Locate the cell with the specified text and output its [X, Y] center coordinate. 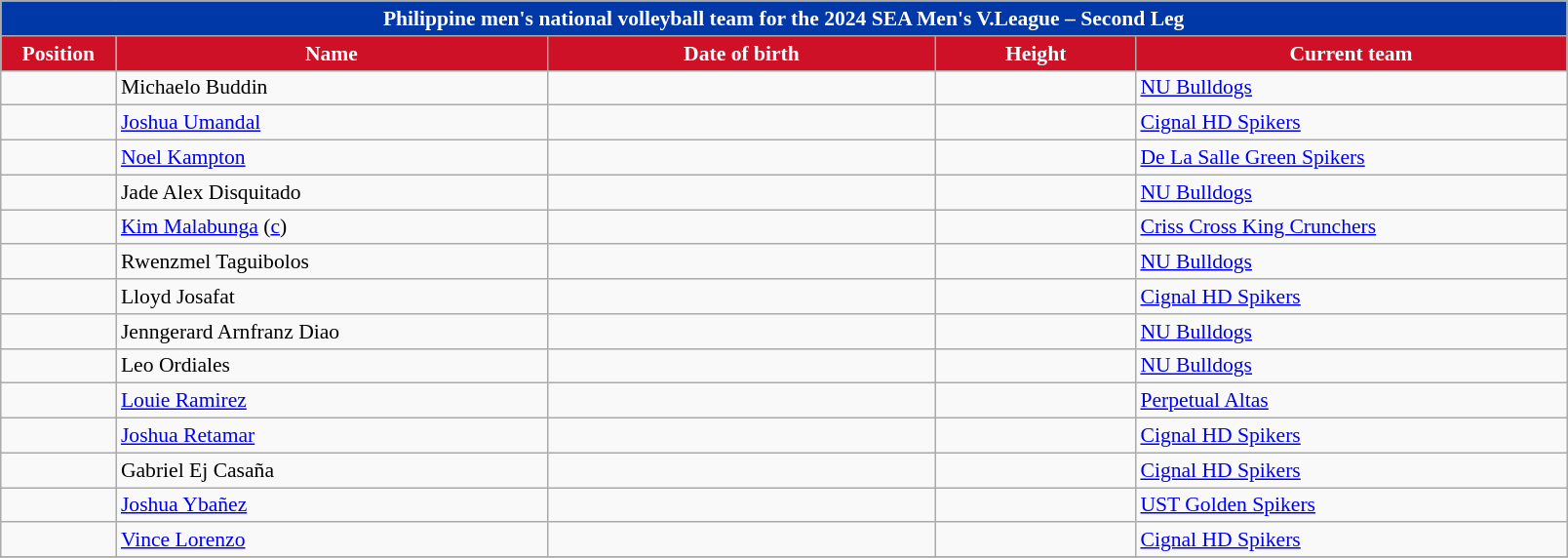
Jenngerard Arnfranz Diao [332, 332]
Noel Kampton [332, 158]
Joshua Umandal [332, 123]
De La Salle Green Spikers [1351, 158]
Joshua Retamar [332, 436]
Date of birth [741, 54]
Name [332, 54]
Michaelo Buddin [332, 88]
Vince Lorenzo [332, 540]
Perpetual Altas [1351, 401]
Height [1036, 54]
Joshua Ybañez [332, 505]
Kim Malabunga (c) [332, 227]
Louie Ramirez [332, 401]
Leo Ordiales [332, 366]
Criss Cross King Crunchers [1351, 227]
Position [59, 54]
Jade Alex Disquitado [332, 192]
Current team [1351, 54]
UST Golden Spikers [1351, 505]
Philippine men's national volleyball team for the 2024 SEA Men's V.League – Second Leg [784, 19]
Rwenzmel Taguibolos [332, 262]
Lloyd Josafat [332, 297]
Gabriel Ej Casaña [332, 470]
